Pinpoint the cell where the given text exists, returning its [x, y] midpoint coordinate. 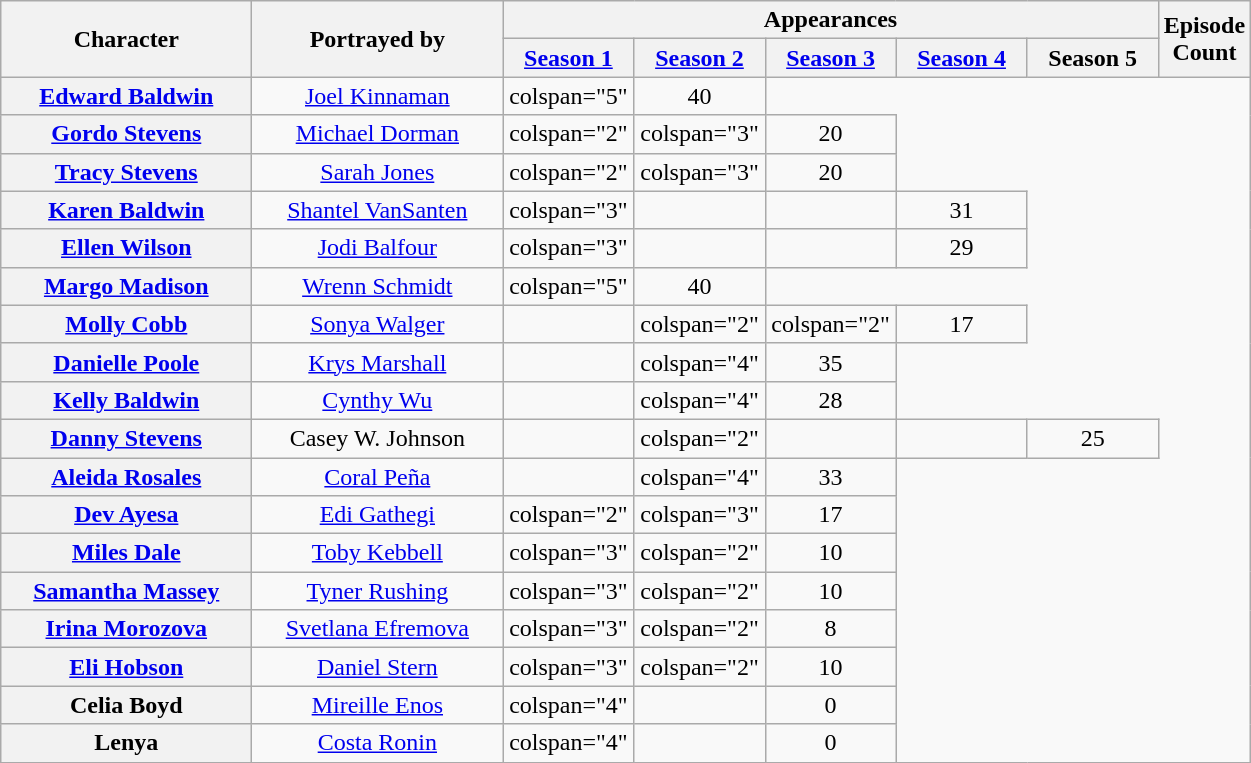
Sonya Walger [378, 324]
Daniel Stern [378, 667]
Toby Kebbell [378, 553]
Season 5 [1092, 58]
Edi Gathegi [378, 515]
Edward Baldwin [126, 96]
Season 3 [830, 58]
Mireille Enos [378, 705]
Appearances [830, 20]
Miles Dale [126, 553]
Joel Kinnaman [378, 96]
Krys Marshall [378, 362]
25 [1092, 438]
Season 1 [568, 58]
Sarah Jones [378, 172]
Casey W. Johnson [378, 438]
35 [830, 362]
Portrayed by [378, 39]
Season 4 [962, 58]
Tracy Stevens [126, 172]
Svetlana Efremova [378, 629]
Kelly Baldwin [126, 400]
Wrenn Schmidt [378, 286]
Season 2 [700, 58]
31 [962, 210]
Karen Baldwin [126, 210]
Celia Boyd [126, 705]
Costa Ronin [378, 743]
Dev Ayesa [126, 515]
Eli Hobson [126, 667]
Aleida Rosales [126, 477]
29 [962, 248]
Cynthy Wu [378, 400]
Molly Cobb [126, 324]
Lenya [126, 743]
EpisodeCount [1204, 39]
Coral Peña [378, 477]
Jodi Balfour [378, 248]
Tyner Rushing [378, 591]
Margo Madison [126, 286]
Samantha Massey [126, 591]
Gordo Stevens [126, 134]
Danielle Poole [126, 362]
33 [830, 477]
Irina Morozova [126, 629]
Ellen Wilson [126, 248]
8 [830, 629]
28 [830, 400]
Danny Stevens [126, 438]
Michael Dorman [378, 134]
Shantel VanSanten [378, 210]
Character [126, 39]
